Pinpoint the cell where the given text exists, returning its (x, y) midpoint coordinate. 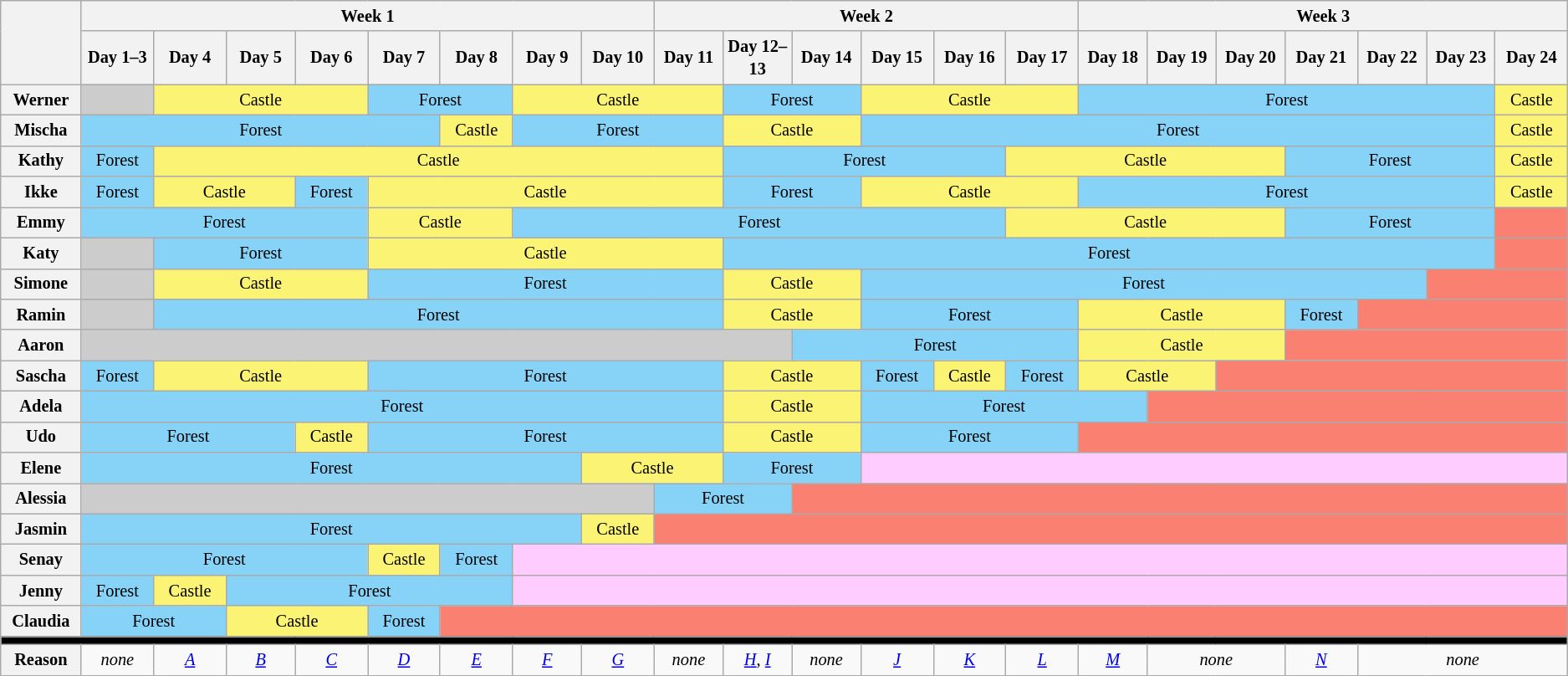
Day 24 (1532, 58)
J (896, 659)
M (1113, 659)
Kathy (41, 161)
Jasmin (41, 529)
Adela (41, 407)
Claudia (41, 621)
G (617, 659)
Day 21 (1321, 58)
Alessia (41, 499)
E (477, 659)
Day 14 (826, 58)
Senay (41, 559)
Day 8 (477, 58)
Elene (41, 469)
Day 1–3 (117, 58)
Aaron (41, 345)
Day 6 (331, 58)
H, I (758, 659)
Simone (41, 284)
Udo (41, 437)
Day 10 (617, 58)
Jenny (41, 591)
Ramin (41, 315)
Day 17 (1042, 58)
F (547, 659)
Katy (41, 253)
Week 2 (866, 15)
Day 16 (970, 58)
K (970, 659)
Day 20 (1250, 58)
Day 19 (1182, 58)
B (260, 659)
Week 3 (1323, 15)
Day 7 (405, 58)
Werner (41, 100)
Day 4 (191, 58)
D (405, 659)
Ikke (41, 192)
N (1321, 659)
Day 15 (896, 58)
Day 23 (1461, 58)
Emmy (41, 223)
L (1042, 659)
A (191, 659)
Day 18 (1113, 58)
Week 1 (368, 15)
Day 12–13 (758, 58)
C (331, 659)
Reason (41, 659)
Mischa (41, 131)
Sascha (41, 376)
Day 5 (260, 58)
Day 9 (547, 58)
Day 11 (688, 58)
Day 22 (1392, 58)
